Scan for the cell matching the given text and deliver its [x, y] coordinate at center. 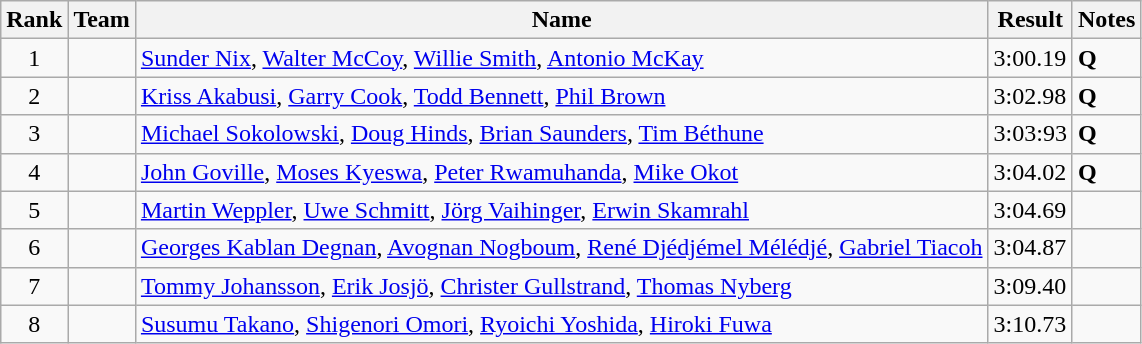
Name [562, 20]
Susumu Takano, Shigenori Omori, Ryoichi Yoshida, Hiroki Fuwa [562, 324]
Result [1030, 20]
4 [34, 172]
Notes [1106, 20]
7 [34, 286]
Tommy Johansson, Erik Josjö, Christer Gullstrand, Thomas Nyberg [562, 286]
3:04.69 [1030, 210]
Team [102, 20]
Rank [34, 20]
6 [34, 248]
Michael Sokolowski, Doug Hinds, Brian Saunders, Tim Béthune [562, 134]
3:10.73 [1030, 324]
John Goville, Moses Kyeswa, Peter Rwamuhanda, Mike Okot [562, 172]
3 [34, 134]
1 [34, 58]
5 [34, 210]
Martin Weppler, Uwe Schmitt, Jörg Vaihinger, Erwin Skamrahl [562, 210]
3:04.02 [1030, 172]
Kriss Akabusi, Garry Cook, Todd Bennett, Phil Brown [562, 96]
8 [34, 324]
3:09.40 [1030, 286]
3:03:93 [1030, 134]
Sunder Nix, Walter McCoy, Willie Smith, Antonio McKay [562, 58]
2 [34, 96]
3:00.19 [1030, 58]
3:04.87 [1030, 248]
3:02.98 [1030, 96]
Georges Kablan Degnan, Avognan Nogboum, René Djédjémel Mélédjé, Gabriel Tiacoh [562, 248]
